Extract the [x, y] coordinate from the center of the cell holding the provided text.  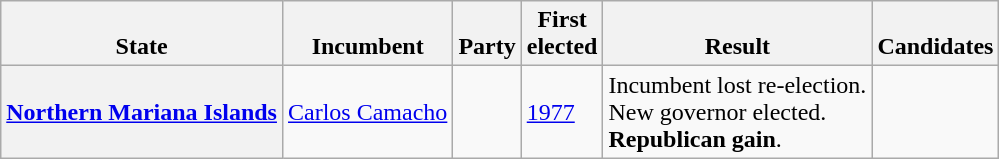
Result [738, 34]
State [142, 34]
Northern Mariana Islands [142, 112]
Incumbent lost re-election.New governor elected. Republican gain. [738, 112]
Candidates [936, 34]
Party [487, 34]
Carlos Camacho [367, 112]
Firstelected [562, 34]
Incumbent [367, 34]
1977 [562, 112]
